Return the [x, y] coordinate for the center point of the cell that contains the specified text.  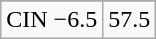
CIN −6.5 [52, 20]
57.5 [130, 20]
